Scan for the cell matching the given text and deliver its (x, y) coordinate at center. 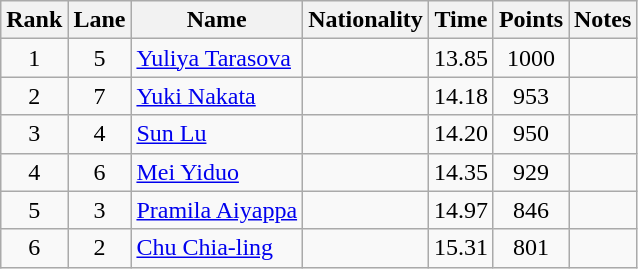
Rank (34, 20)
1000 (530, 58)
Notes (602, 20)
Nationality (366, 20)
Mei Yiduo (217, 172)
Name (217, 20)
Yuliya Tarasova (217, 58)
Yuki Nakata (217, 96)
Points (530, 20)
14.18 (460, 96)
929 (530, 172)
14.35 (460, 172)
14.20 (460, 134)
Sun Lu (217, 134)
1 (34, 58)
Chu Chia-ling (217, 248)
Lane (100, 20)
15.31 (460, 248)
13.85 (460, 58)
Pramila Aiyappa (217, 210)
Time (460, 20)
950 (530, 134)
14.97 (460, 210)
953 (530, 96)
846 (530, 210)
7 (100, 96)
801 (530, 248)
